For the text-containing cell, return its midpoint in [x, y] coordinate format. 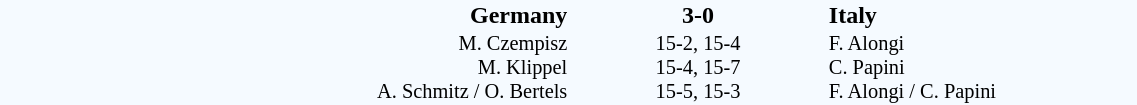
M. CzempiszM. KlippelA. Schmitz / O. Bertels [414, 68]
15-2, 15-415-4, 15-715-5, 15-3 [698, 68]
F. AlongiC. PapiniF. Alongi / C. Papini [982, 68]
Germany [414, 15]
Italy [982, 15]
3-0 [698, 15]
